Return the (x, y) coordinate for the center point of the cell that contains the specified text.  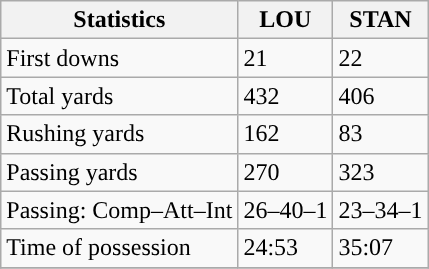
22 (380, 58)
Total yards (120, 96)
First downs (120, 58)
162 (286, 134)
26–40–1 (286, 210)
270 (286, 172)
Time of possession (120, 248)
Rushing yards (120, 134)
35:07 (380, 248)
83 (380, 134)
23–34–1 (380, 210)
323 (380, 172)
Passing: Comp–Att–Int (120, 210)
24:53 (286, 248)
406 (380, 96)
LOU (286, 20)
Passing yards (120, 172)
STAN (380, 20)
Statistics (120, 20)
432 (286, 96)
21 (286, 58)
